Locate the cell with the specified text and output its (x, y) center coordinate. 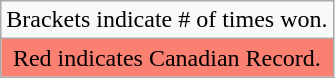
Brackets indicate # of times won. (167, 20)
Red indicates Canadian Record. (167, 58)
